From the cell containing the given text, extract its center point as [X, Y] coordinate. 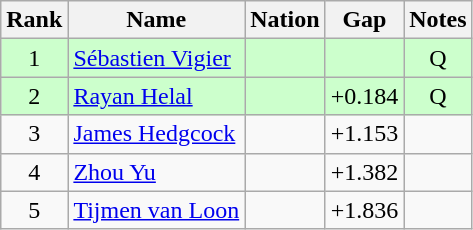
4 [34, 172]
+1.153 [364, 134]
+1.382 [364, 172]
Sébastien Vigier [156, 58]
James Hedgcock [156, 134]
+0.184 [364, 96]
Zhou Yu [156, 172]
Name [156, 20]
3 [34, 134]
Gap [364, 20]
5 [34, 210]
Nation [285, 20]
Notes [438, 20]
2 [34, 96]
+1.836 [364, 210]
Tijmen van Loon [156, 210]
Rank [34, 20]
Rayan Helal [156, 96]
1 [34, 58]
